Provide the (X, Y) coordinate of the cell's center where the given text is located.  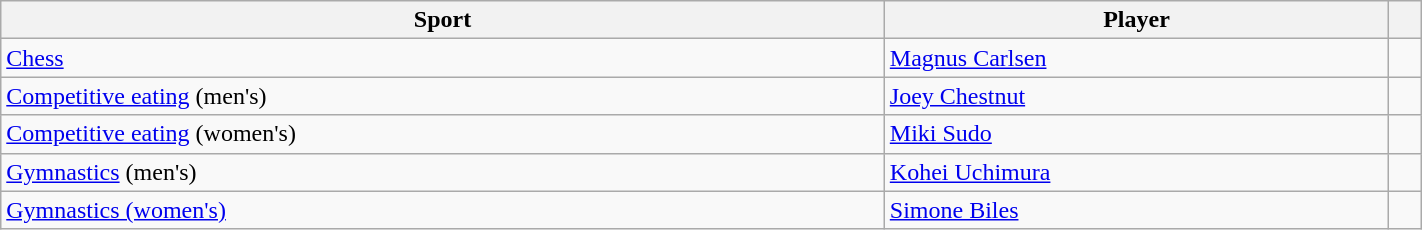
Simone Biles (1136, 210)
Kohei Uchimura (1136, 172)
Sport (443, 20)
Gymnastics (women's) (443, 210)
Chess (443, 58)
Gymnastics (men's) (443, 172)
Miki Sudo (1136, 134)
Magnus Carlsen (1136, 58)
Competitive eating (men's) (443, 96)
Joey Chestnut (1136, 96)
Player (1136, 20)
Competitive eating (women's) (443, 134)
